Return [x, y] of the center of cell containing provided text 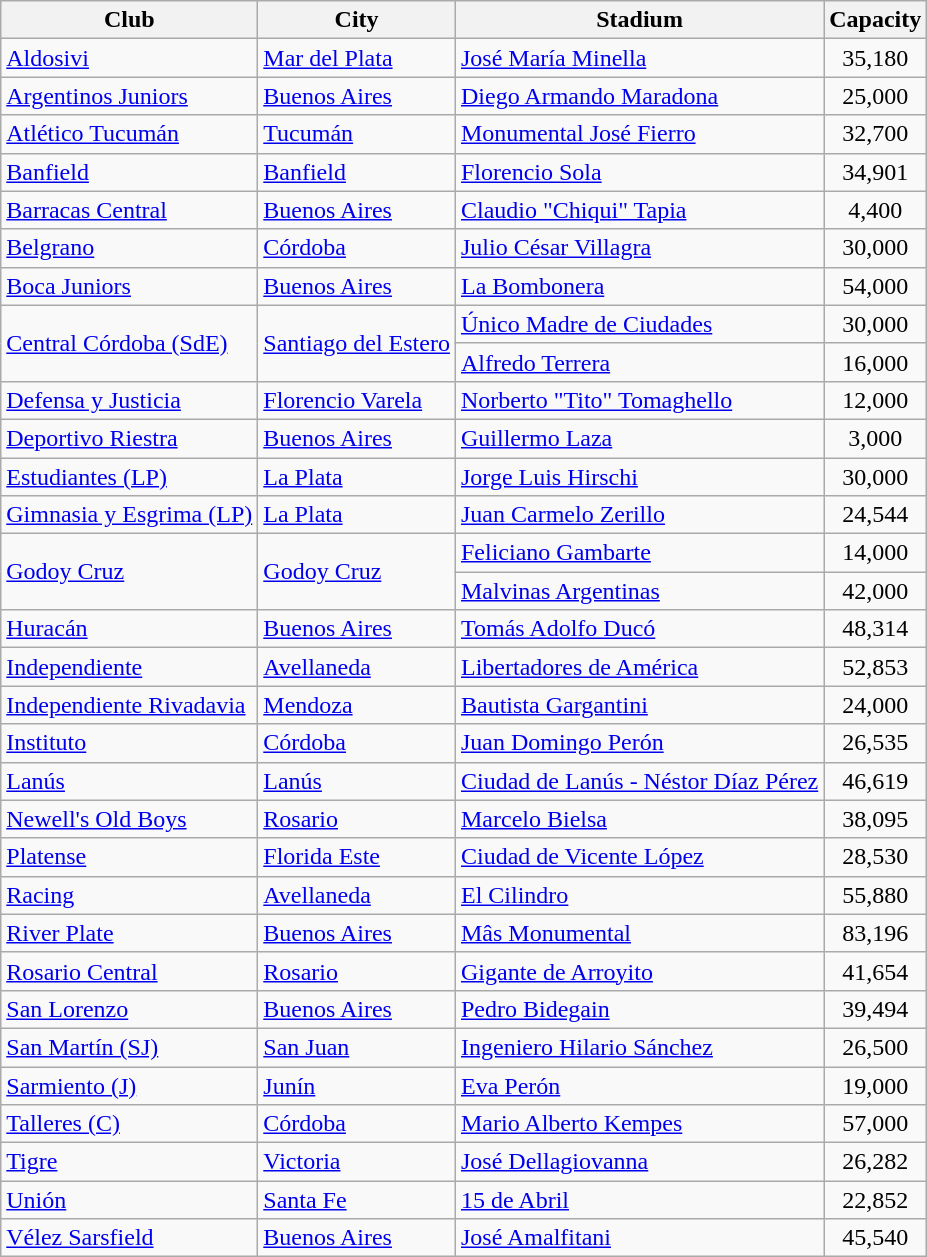
16,000 [876, 362]
Único Madre de Ciudades [639, 324]
Diego Armando Maradona [639, 96]
Tucumán [357, 134]
Junín [357, 1085]
Gimnasia y Esgrima (LP) [130, 515]
Rosario Central [130, 971]
San Martín (SJ) [130, 1047]
Eva Perón [639, 1085]
45,540 [876, 1238]
Independiente Rivadavia [130, 705]
19,000 [876, 1085]
Club [130, 20]
Central Córdoba (SdE) [130, 343]
Mario Alberto Kempes [639, 1124]
Julio César Villagra [639, 248]
15 de Abril [639, 1200]
Ciudad de Vicente López [639, 857]
José Amalfitani [639, 1238]
Unión [130, 1200]
4,400 [876, 210]
Monumental José Fierro [639, 134]
El Cilindro [639, 895]
Marcelo Bielsa [639, 819]
Sarmiento (J) [130, 1085]
Tigre [130, 1162]
41,654 [876, 971]
35,180 [876, 58]
Mâs Monumental [639, 933]
Jorge Luis Hirschi [639, 477]
55,880 [876, 895]
Racing [130, 895]
Mar del Plata [357, 58]
Florida Este [357, 857]
26,500 [876, 1047]
Deportivo Riestra [130, 438]
26,282 [876, 1162]
Claudio "Chiqui" Tapia [639, 210]
28,530 [876, 857]
Juan Domingo Perón [639, 743]
Tomás Adolfo Ducó [639, 629]
Libertadores de América [639, 667]
San Lorenzo [130, 1009]
Instituto [130, 743]
Atlético Tucumán [130, 134]
Feliciano Gambarte [639, 553]
Talleres (C) [130, 1124]
48,314 [876, 629]
Victoria [357, 1162]
Platense [130, 857]
River Plate [130, 933]
Juan Carmelo Zerillo [639, 515]
3,000 [876, 438]
Ingeniero Hilario Sánchez [639, 1047]
14,000 [876, 553]
Santa Fe [357, 1200]
Stadium [639, 20]
San Juan [357, 1047]
32,700 [876, 134]
52,853 [876, 667]
Barracas Central [130, 210]
Argentinos Juniors [130, 96]
Bautista Gargantini [639, 705]
José María Minella [639, 58]
38,095 [876, 819]
Boca Juniors [130, 286]
Norberto "Tito" Tomaghello [639, 400]
Independiente [130, 667]
Mendoza [357, 705]
Ciudad de Lanús - Néstor Díaz Pérez [639, 781]
Belgrano [130, 248]
Alfredo Terrera [639, 362]
City [357, 20]
34,901 [876, 172]
Vélez Sarsfield [130, 1238]
Estudiantes (LP) [130, 477]
42,000 [876, 591]
Gigante de Arroyito [639, 971]
39,494 [876, 1009]
Defensa y Justicia [130, 400]
25,000 [876, 96]
12,000 [876, 400]
Capacity [876, 20]
Newell's Old Boys [130, 819]
24,000 [876, 705]
La Bombonera [639, 286]
24,544 [876, 515]
83,196 [876, 933]
Guillermo Laza [639, 438]
José Dellagiovanna [639, 1162]
Florencio Sola [639, 172]
54,000 [876, 286]
Malvinas Argentinas [639, 591]
46,619 [876, 781]
Santiago del Estero [357, 343]
Florencio Varela [357, 400]
22,852 [876, 1200]
Huracán [130, 629]
Aldosivi [130, 58]
Pedro Bidegain [639, 1009]
57,000 [876, 1124]
26,535 [876, 743]
